Capture the cell that displays the provided text and extract its [x, y] central coordinate. 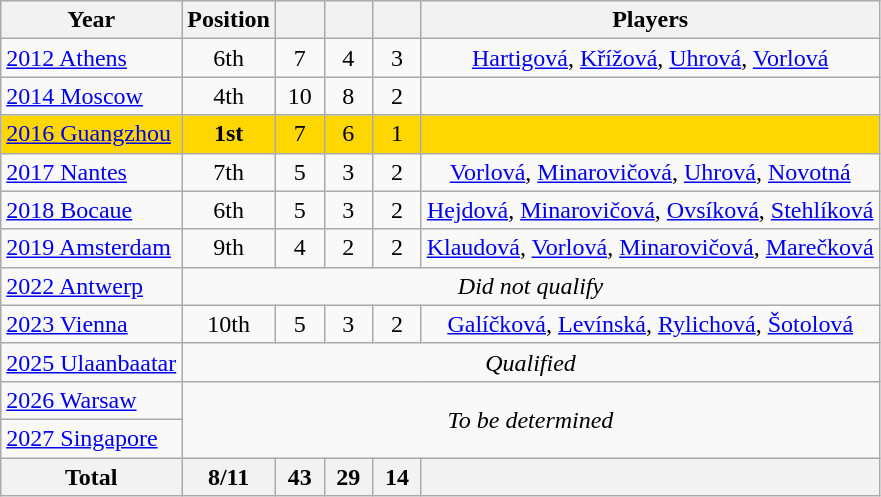
29 [348, 477]
Vorlová, Minarovičová, Uhrová, Novotná [650, 172]
43 [300, 477]
Total [92, 477]
8 [348, 96]
2023 Vienna [92, 324]
7th [229, 172]
6 [348, 134]
2019 Amsterdam [92, 248]
2016 Guangzhou [92, 134]
2022 Antwerp [92, 286]
Year [92, 20]
4th [229, 96]
2025 Ulaanbaatar [92, 362]
Did not qualify [531, 286]
Players [650, 20]
9th [229, 248]
Hejdová, Minarovičová, Ovsíková, Stehlíková [650, 210]
10 [300, 96]
10th [229, 324]
To be determined [531, 419]
14 [398, 477]
2018 Bocaue [92, 210]
2012 Athens [92, 58]
Hartigová, Křížová, Uhrová, Vorlová [650, 58]
2027 Singapore [92, 438]
Galíčková, Levínská, Rylichová, Šotolová [650, 324]
Klaudová, Vorlová, Minarovičová, Marečková [650, 248]
Qualified [531, 362]
2014 Moscow [92, 96]
2017 Nantes [92, 172]
Position [229, 20]
1st [229, 134]
2026 Warsaw [92, 400]
1 [398, 134]
8/11 [229, 477]
